Capture the cell that displays the provided text and extract its [X, Y] central coordinate. 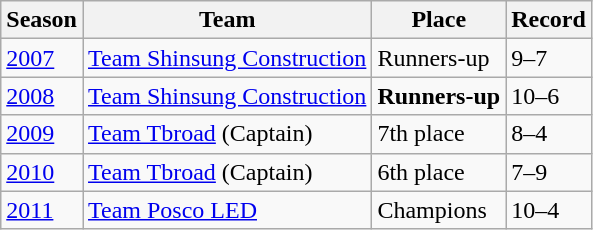
10–6 [549, 96]
7th place [439, 134]
Place [439, 20]
9–7 [549, 58]
2010 [42, 172]
8–4 [549, 134]
Season [42, 20]
Team [226, 20]
2011 [42, 210]
Team Posco LED [226, 210]
7–9 [549, 172]
10–4 [549, 210]
6th place [439, 172]
2007 [42, 58]
Record [549, 20]
Champions [439, 210]
2009 [42, 134]
2008 [42, 96]
